Identify which cell holds the provided text, then report its [x, y] central coordinate. 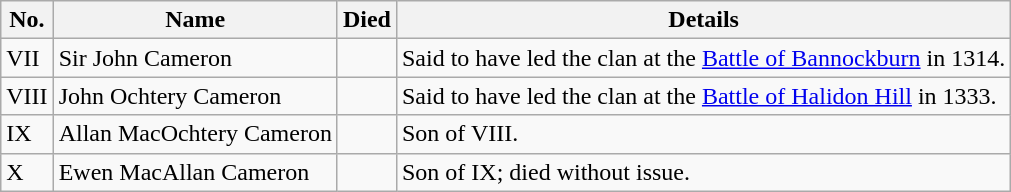
Ewen MacAllan Cameron [195, 172]
Details [703, 20]
Sir John Cameron [195, 58]
Allan MacOchtery Cameron [195, 134]
No. [27, 20]
VIII [27, 96]
Son of VIII. [703, 134]
X [27, 172]
VII [27, 58]
John Ochtery Cameron [195, 96]
IX [27, 134]
Name [195, 20]
Said to have led the clan at the Battle of Bannockburn in 1314. [703, 58]
Said to have led the clan at the Battle of Halidon Hill in 1333. [703, 96]
Died [366, 20]
Son of IX; died without issue. [703, 172]
